Provide the [X, Y] coordinate of the cell's center where the given text is located.  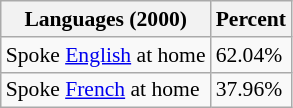
62.04% [251, 55]
Percent [251, 19]
Spoke English at home [106, 55]
Spoke French at home [106, 90]
Languages (2000) [106, 19]
37.96% [251, 90]
